From the cell containing the given text, extract its center point as (x, y) coordinate. 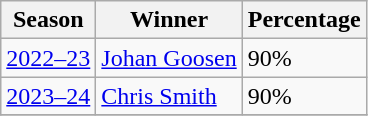
Chris Smith (169, 96)
Winner (169, 20)
2023–24 (48, 96)
Johan Goosen (169, 58)
Season (48, 20)
Percentage (304, 20)
2022–23 (48, 58)
